Output the [x, y] coordinate of the center of the cell containing the given text.  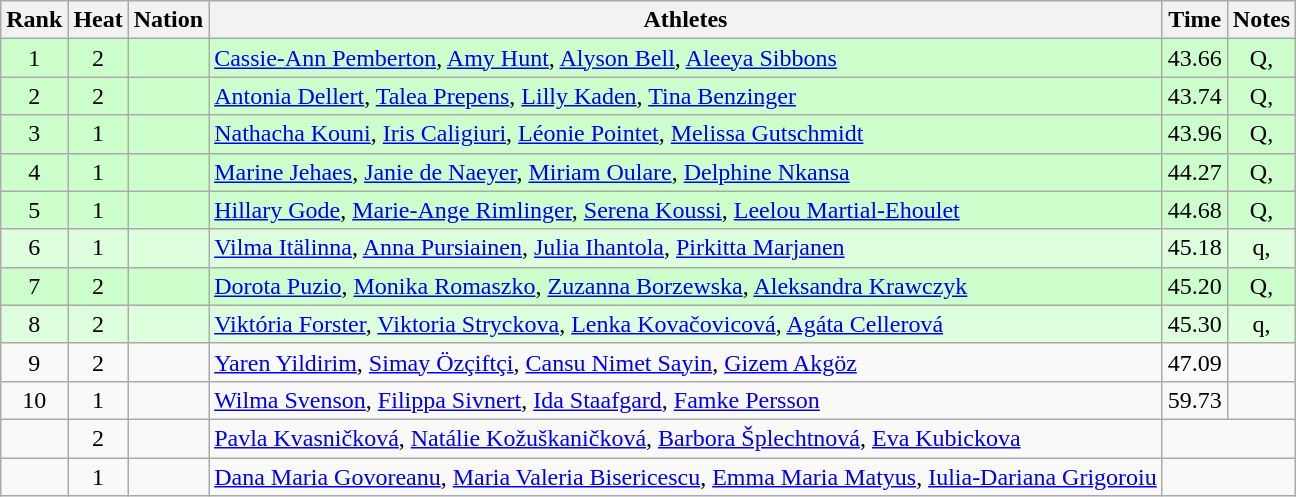
43.74 [1194, 96]
Cassie-Ann Pemberton, Amy Hunt, Alyson Bell, Aleeya Sibbons [686, 58]
7 [34, 286]
Pavla Kvasničková, Natálie Kožuškaničková, Barbora Šplechtnová, Eva Kubickova [686, 438]
Vilma Itälinna, Anna Pursiainen, Julia Ihantola, Pirkitta Marjanen [686, 248]
Yaren Yildirim, Simay Özçiftçi, Cansu Nimet Sayin, Gizem Akgöz [686, 362]
Marine Jehaes, Janie de Naeyer, Miriam Oulare, Delphine Nkansa [686, 172]
45.18 [1194, 248]
Viktória Forster, Viktoria Stryckova, Lenka Kovačovicová, Agáta Cellerová [686, 324]
Antonia Dellert, Talea Prepens, Lilly Kaden, Tina Benzinger [686, 96]
Nation [168, 20]
47.09 [1194, 362]
45.30 [1194, 324]
4 [34, 172]
3 [34, 134]
Dorota Puzio, Monika Romaszko, Zuzanna Borzewska, Aleksandra Krawczyk [686, 286]
Nathacha Kouni, Iris Caligiuri, Léonie Pointet, Melissa Gutschmidt [686, 134]
6 [34, 248]
44.68 [1194, 210]
Hillary Gode, Marie-Ange Rimlinger, Serena Koussi, Leelou Martial-Ehoulet [686, 210]
5 [34, 210]
Dana Maria Govoreanu, Maria Valeria Bisericescu, Emma Maria Matyus, Iulia-Dariana Grigoroiu [686, 477]
43.66 [1194, 58]
9 [34, 362]
Wilma Svenson, Filippa Sivnert, Ida Staafgard, Famke Persson [686, 400]
43.96 [1194, 134]
45.20 [1194, 286]
Rank [34, 20]
Heat [98, 20]
59.73 [1194, 400]
Athletes [686, 20]
Time [1194, 20]
8 [34, 324]
10 [34, 400]
Notes [1261, 20]
44.27 [1194, 172]
